Search for the cell housing the specified text and yield its [x, y] center coordinate. 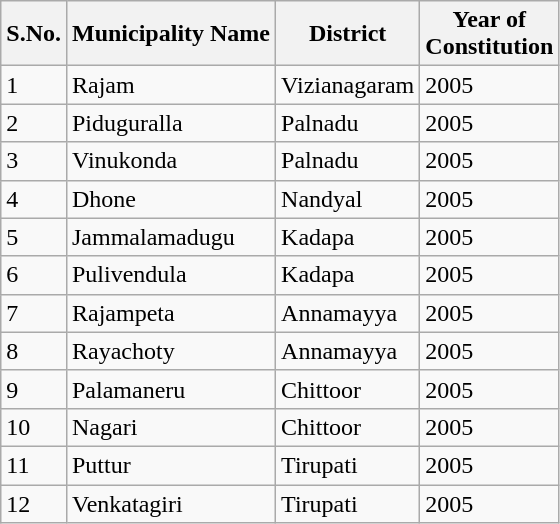
Rayachoty [170, 351]
7 [34, 313]
Jammalamadugu [170, 237]
12 [34, 503]
3 [34, 161]
1 [34, 85]
Rajampeta [170, 313]
6 [34, 275]
Pulivendula [170, 275]
5 [34, 237]
11 [34, 465]
District [348, 34]
Dhone [170, 199]
10 [34, 427]
Vinukonda [170, 161]
Nagari [170, 427]
2 [34, 123]
Nandyal [348, 199]
8 [34, 351]
Puttur [170, 465]
Rajam [170, 85]
Year ofConstitution [490, 34]
Municipality Name [170, 34]
9 [34, 389]
S.No. [34, 34]
Venkatagiri [170, 503]
Vizianagaram [348, 85]
Piduguralla [170, 123]
4 [34, 199]
Palamaneru [170, 389]
